Scan for the cell matching the given text and deliver its (X, Y) coordinate at center. 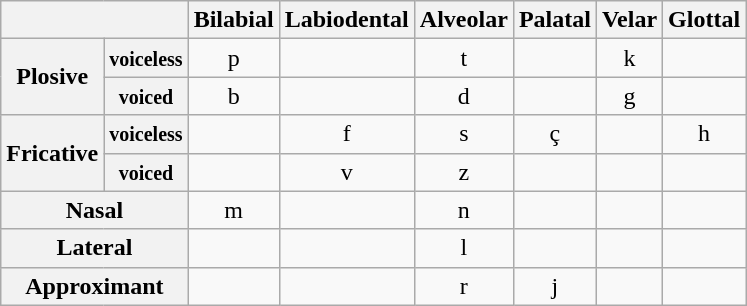
s (464, 134)
h (704, 134)
p (234, 58)
Palatal (554, 20)
v (346, 172)
Nasal (94, 210)
Lateral (94, 248)
j (554, 286)
Bilabial (234, 20)
Velar (629, 20)
g (629, 96)
z (464, 172)
r (464, 286)
t (464, 58)
ç (554, 134)
Labiodental (346, 20)
Alveolar (464, 20)
Glottal (704, 20)
Plosive (52, 77)
Approximant (94, 286)
k (629, 58)
m (234, 210)
f (346, 134)
b (234, 96)
Fricative (52, 153)
d (464, 96)
l (464, 248)
n (464, 210)
